Determine the (x, y) coordinate at the center of the cell enclosing the given text.  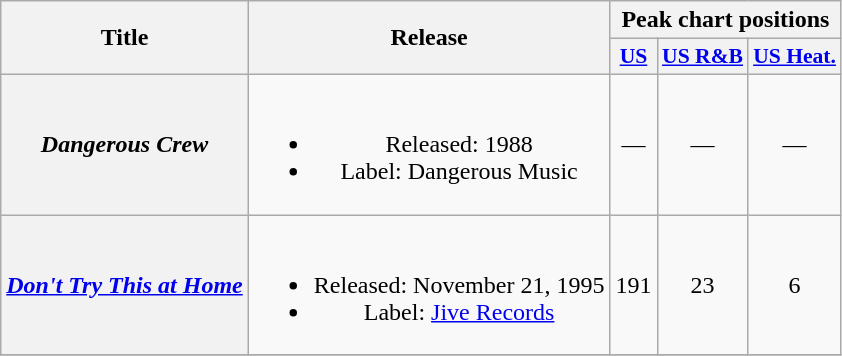
Peak chart positions (726, 20)
Release (429, 38)
Dangerous Crew (125, 144)
191 (634, 284)
6 (794, 284)
23 (702, 284)
US Heat. (794, 57)
Released: 1988Label: Dangerous Music (429, 144)
US (634, 57)
US R&B (702, 57)
Title (125, 38)
Released: November 21, 1995Label: Jive Records (429, 284)
Don't Try This at Home (125, 284)
